From the cell containing the given text, extract its center point as [X, Y] coordinate. 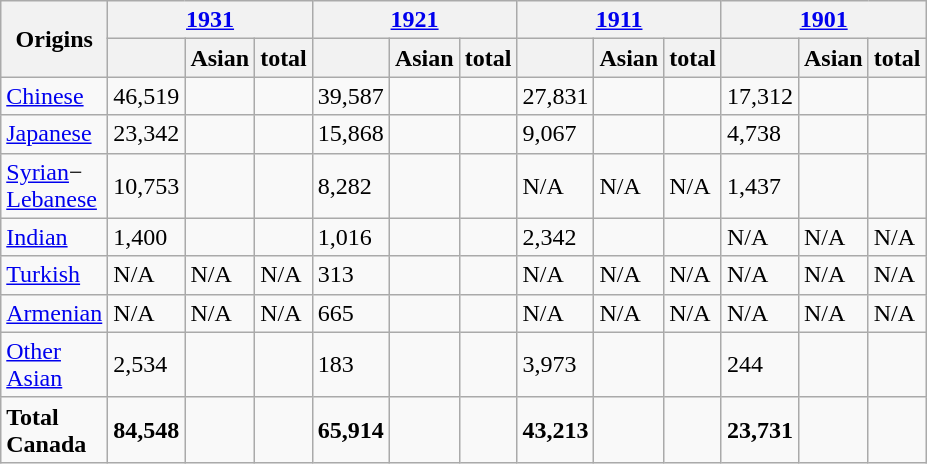
23,342 [146, 134]
Japanese [54, 134]
4,738 [760, 134]
1931 [210, 20]
Chinese [54, 96]
9,067 [556, 134]
2,534 [146, 364]
665 [350, 313]
244 [760, 364]
15,868 [350, 134]
TotalCanada [54, 430]
313 [350, 275]
183 [350, 364]
65,914 [350, 430]
1,016 [350, 237]
17,312 [760, 96]
OtherAsian [54, 364]
Armenian [54, 313]
Turkish [54, 275]
8,282 [350, 186]
23,731 [760, 430]
46,519 [146, 96]
Indian [54, 237]
3,973 [556, 364]
2,342 [556, 237]
1911 [620, 20]
27,831 [556, 96]
43,213 [556, 430]
39,587 [350, 96]
1921 [414, 20]
84,548 [146, 430]
Origins [54, 39]
Syrian−Lebanese [54, 186]
1901 [824, 20]
1,437 [760, 186]
10,753 [146, 186]
1,400 [146, 237]
